Capture the cell that displays the provided text and extract its [x, y] central coordinate. 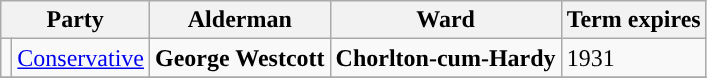
George Westcott [240, 58]
Alderman [240, 20]
Conservative [81, 58]
Term expires [634, 20]
Chorlton-cum-Hardy [446, 58]
1931 [634, 58]
Party [76, 20]
Ward [446, 20]
